Capture the cell that displays the provided text and extract its (X, Y) central coordinate. 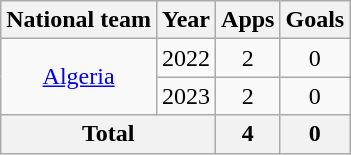
Apps (248, 20)
Goals (315, 20)
2023 (186, 96)
Algeria (79, 77)
2022 (186, 58)
Total (108, 134)
Year (186, 20)
4 (248, 134)
National team (79, 20)
